Determine the (x, y) coordinate at the center of the cell enclosing the given text.  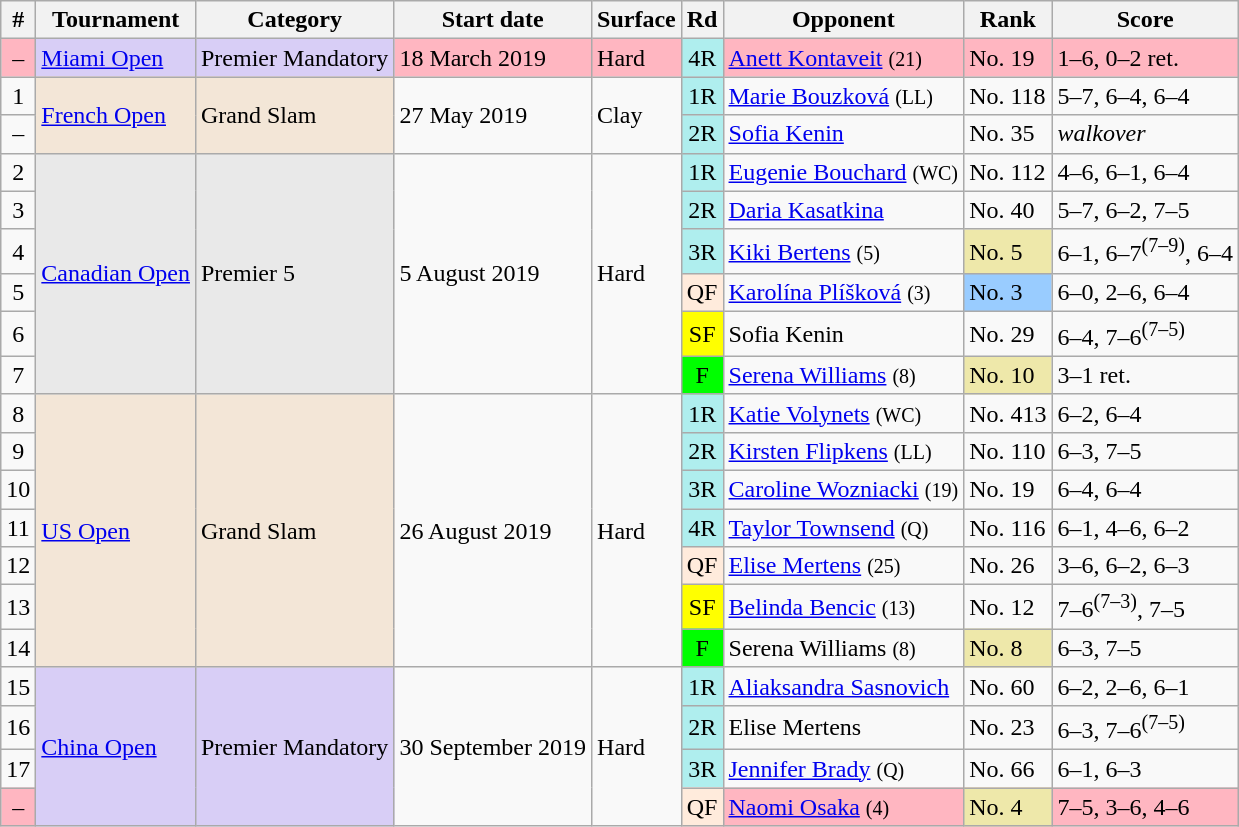
China Open (116, 746)
Eugenie Bouchard (WC) (844, 172)
No. 8 (1008, 648)
No. 3 (1008, 293)
Elise Mertens (25) (844, 566)
6–2, 6–4 (1145, 413)
Canadian Open (116, 274)
2 (18, 172)
No. 10 (1008, 375)
6–4, 7–6(7–5) (1145, 334)
Marie Bouzková (LL) (844, 96)
Kiki Bertens (5) (844, 252)
18 March 2019 (493, 58)
No. 23 (1008, 728)
No. 66 (1008, 769)
26 August 2019 (493, 530)
Taylor Townsend (Q) (844, 528)
Aliaksandra Sasnovich (844, 686)
1 (18, 96)
6–1, 4–6, 6–2 (1145, 528)
Daria Kasatkina (844, 210)
Caroline Wozniacki (19) (844, 489)
16 (18, 728)
# (18, 20)
Kirsten Flipkens (LL) (844, 451)
6–1, 6–7(7–9), 6–4 (1145, 252)
3–6, 6–2, 6–3 (1145, 566)
Miami Open (116, 58)
No. 110 (1008, 451)
Naomi Osaka (4) (844, 807)
27 May 2019 (493, 115)
6–0, 2–6, 6–4 (1145, 293)
5–7, 6–2, 7–5 (1145, 210)
No. 4 (1008, 807)
No. 118 (1008, 96)
Elise Mertens (844, 728)
walkover (1145, 134)
Clay (637, 115)
Opponent (844, 20)
Tournament (116, 20)
5 (18, 293)
13 (18, 608)
No. 35 (1008, 134)
5 August 2019 (493, 274)
6–1, 6–3 (1145, 769)
No. 112 (1008, 172)
Surface (637, 20)
No. 5 (1008, 252)
Katie Volynets (WC) (844, 413)
15 (18, 686)
4–6, 6–1, 6–4 (1145, 172)
No. 12 (1008, 608)
30 September 2019 (493, 746)
4 (18, 252)
12 (18, 566)
Start date (493, 20)
No. 413 (1008, 413)
9 (18, 451)
Anett Kontaveit (21) (844, 58)
French Open (116, 115)
8 (18, 413)
5–7, 6–4, 6–4 (1145, 96)
Rd (702, 20)
10 (18, 489)
7 (18, 375)
Belinda Bencic (13) (844, 608)
3 (18, 210)
11 (18, 528)
3–1 ret. (1145, 375)
1–6, 0–2 ret. (1145, 58)
7–5, 3–6, 4–6 (1145, 807)
14 (18, 648)
6–2, 2–6, 6–1 (1145, 686)
No. 26 (1008, 566)
6–3, 7–6(7–5) (1145, 728)
Premier 5 (294, 274)
No. 116 (1008, 528)
No. 29 (1008, 334)
6–4, 6–4 (1145, 489)
7–6(7–3), 7–5 (1145, 608)
No. 60 (1008, 686)
Score (1145, 20)
US Open (116, 530)
Jennifer Brady (Q) (844, 769)
17 (18, 769)
No. 40 (1008, 210)
Category (294, 20)
6 (18, 334)
Rank (1008, 20)
Karolína Plíšková (3) (844, 293)
